Detect which cell encompasses the target text, then output its (X, Y) center coordinate. 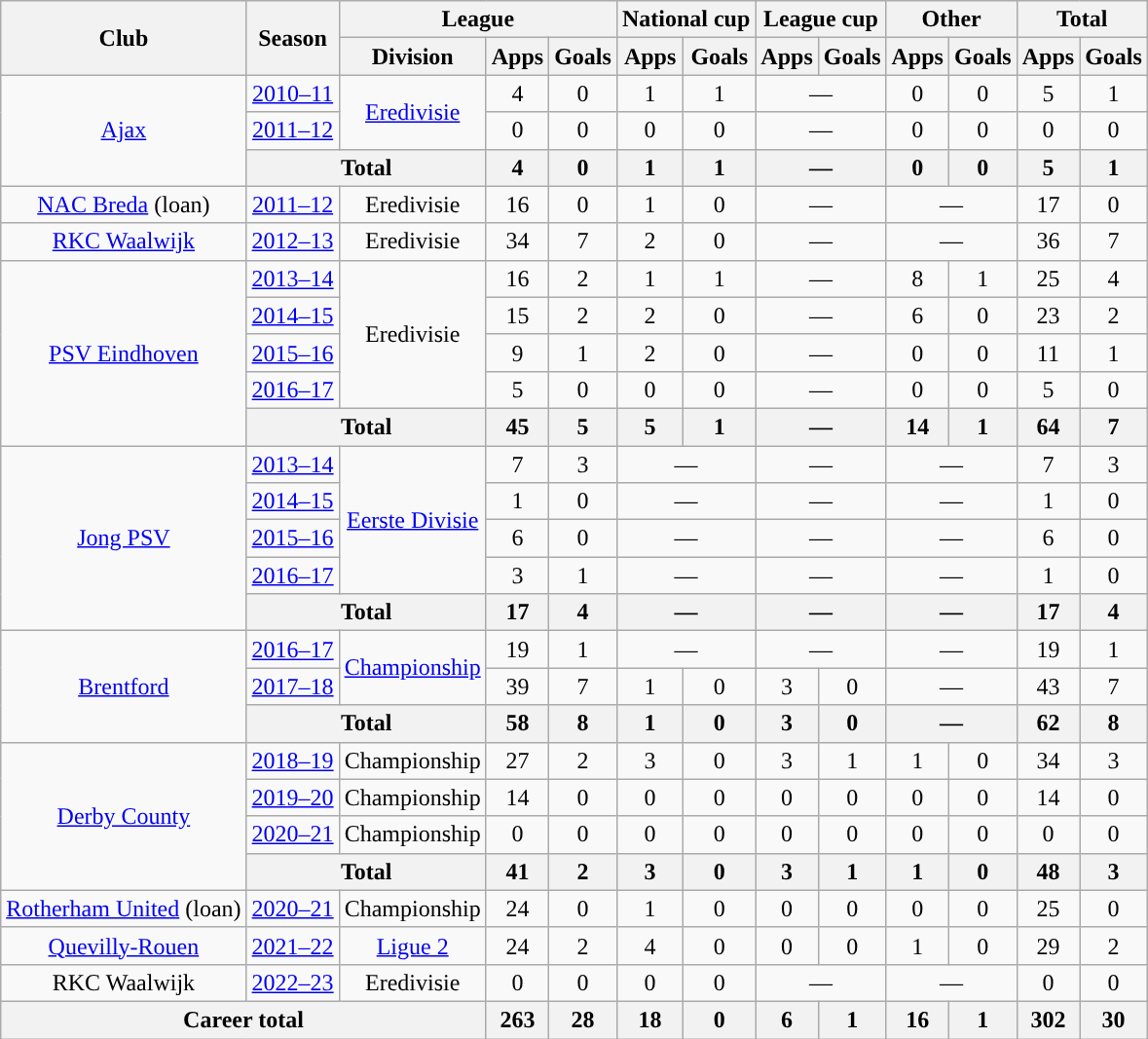
Derby County (124, 816)
Ajax (124, 130)
League (477, 19)
39 (517, 686)
302 (1048, 1020)
64 (1048, 427)
2010–11 (292, 93)
48 (1048, 872)
43 (1048, 686)
36 (1048, 241)
Brentford (124, 686)
National cup (685, 19)
9 (517, 353)
58 (517, 724)
29 (1048, 946)
2019–20 (292, 798)
Eerste Divisie (413, 520)
2017–18 (292, 686)
NAC Breda (loan) (124, 204)
23 (1048, 315)
2022–23 (292, 983)
62 (1048, 724)
PSV Eindhoven (124, 353)
Quevilly-Rouen (124, 946)
45 (517, 427)
League cup (821, 19)
2012–13 (292, 241)
2021–22 (292, 946)
27 (517, 761)
18 (649, 1020)
Division (413, 56)
30 (1114, 1020)
Rotherham United (loan) (124, 909)
263 (517, 1020)
Career total (243, 1020)
41 (517, 872)
11 (1048, 353)
28 (583, 1020)
Club (124, 38)
Other (951, 19)
2018–19 (292, 761)
15 (517, 315)
Ligue 2 (413, 946)
Season (292, 38)
Jong PSV (124, 538)
